Identify which cell holds the provided text, then report its [X, Y] central coordinate. 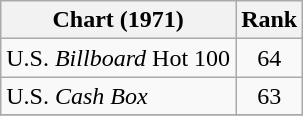
U.S. Cash Box [118, 96]
Chart (1971) [118, 20]
64 [270, 58]
63 [270, 96]
Rank [270, 20]
U.S. Billboard Hot 100 [118, 58]
